Output the (X, Y) coordinate of the center of the cell containing the given text.  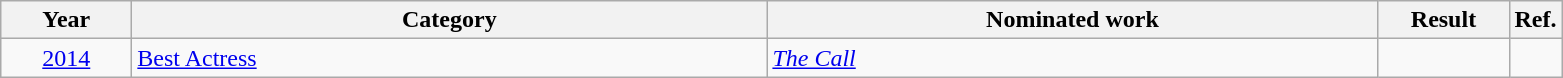
Category (450, 20)
Best Actress (450, 58)
Ref. (1536, 20)
Nominated work (1072, 20)
2014 (66, 58)
Result (1444, 20)
Year (66, 20)
The Call (1072, 58)
